Output the [x, y] coordinate of the center of the cell containing the given text.  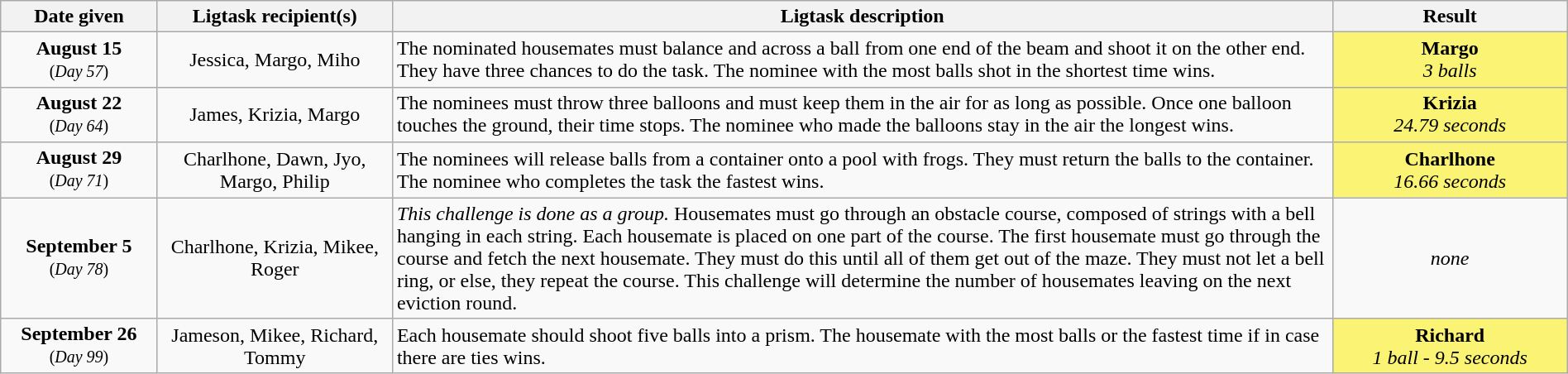
Jameson, Mikee, Richard, Tommy [275, 346]
Jessica, Margo, Miho [275, 60]
Charlhone, Krizia, Mikee, Roger [275, 257]
Charlhone, Dawn, Jyo, Margo, Philip [275, 170]
Result [1450, 17]
Each housemate should shoot five balls into a prism. The housemate with the most balls or the fastest time if in case there are ties wins. [862, 346]
Ligtask recipient(s) [275, 17]
Date given [79, 17]
none [1450, 257]
Krizia24.79 seconds [1450, 114]
August 29(Day 71) [79, 170]
August 22(Day 64) [79, 114]
Charlhone16.66 seconds [1450, 170]
Richard1 ball - 9.5 seconds [1450, 346]
Margo3 balls [1450, 60]
September 5(Day 78) [79, 257]
September 26(Day 99) [79, 346]
Ligtask description [862, 17]
James, Krizia, Margo [275, 114]
August 15(Day 57) [79, 60]
